From the cell containing the given text, extract its center point as (X, Y) coordinate. 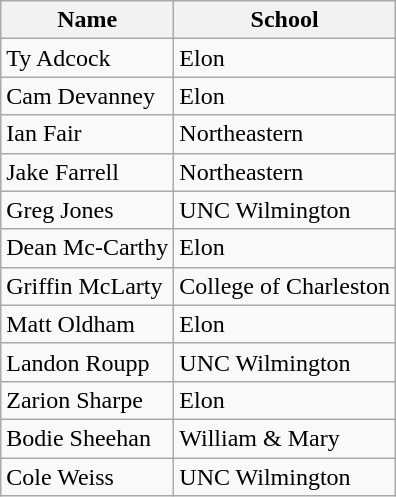
Griffin McLarty (88, 286)
Dean Mc‑Carthy (88, 248)
Cam Devanney (88, 96)
William & Mary (285, 438)
Landon Roupp (88, 362)
Greg Jones (88, 210)
School (285, 20)
College of Charleston (285, 286)
Bodie Sheehan (88, 438)
Jake Farrell (88, 172)
Ty Adcock (88, 58)
Name (88, 20)
Matt Oldham (88, 324)
Ian Fair (88, 134)
Zarion Sharpe (88, 400)
Cole Weiss (88, 477)
